Determine the (X, Y) coordinate at the center of the cell enclosing the given text.  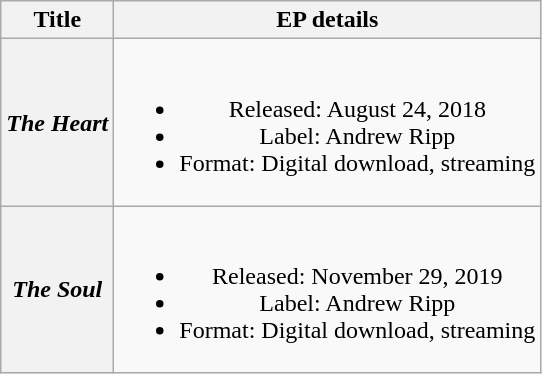
Released: November 29, 2019Label: Andrew RippFormat: Digital download, streaming (328, 290)
Title (58, 20)
The Heart (58, 122)
Released: August 24, 2018Label: Andrew RippFormat: Digital download, streaming (328, 122)
EP details (328, 20)
The Soul (58, 290)
